Determine the [x, y] coordinate at the center of the cell enclosing the given text.  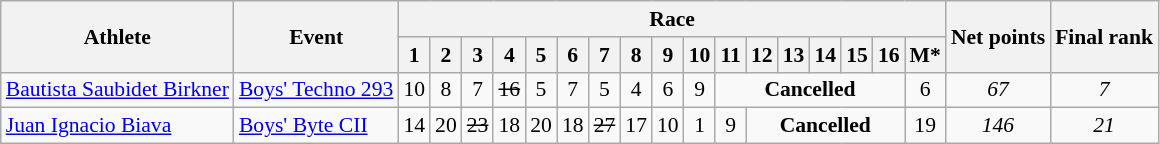
12 [762, 55]
27 [605, 126]
Athlete [118, 36]
Race [672, 19]
15 [857, 55]
67 [998, 90]
11 [730, 55]
Juan Ignacio Biava [118, 126]
17 [636, 126]
2 [446, 55]
Net points [998, 36]
Bautista Saubidet Birkner [118, 90]
Boys' Byte CII [316, 126]
23 [478, 126]
19 [926, 126]
Final rank [1104, 36]
M* [926, 55]
146 [998, 126]
3 [478, 55]
Boys' Techno 293 [316, 90]
13 [794, 55]
21 [1104, 126]
Event [316, 36]
